Search for the cell housing the specified text and yield its [x, y] center coordinate. 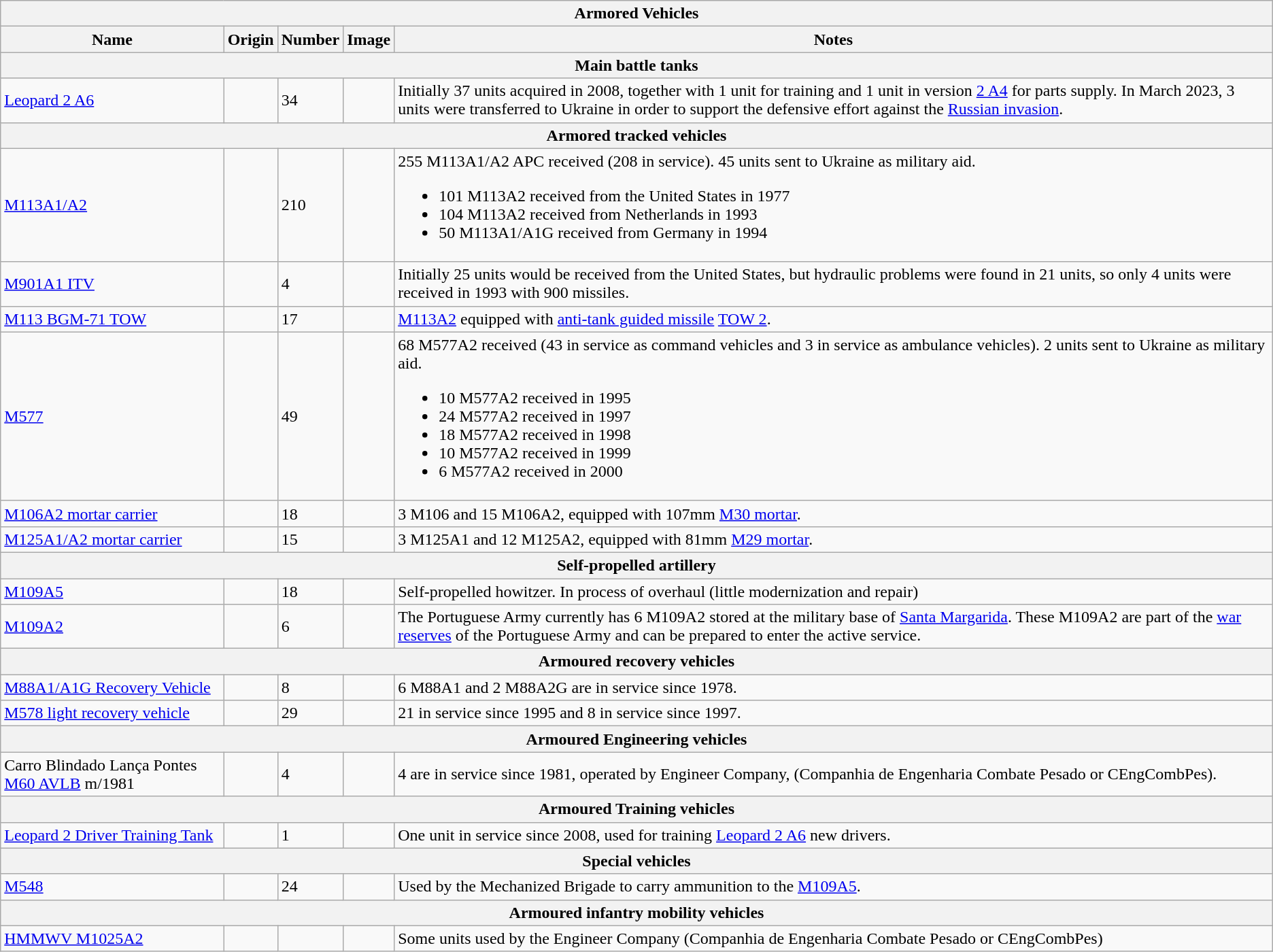
Armored tracked vehicles [636, 135]
Origin [250, 39]
M109A2 [112, 627]
Leopard 2 Driver Training Tank [112, 835]
29 [310, 713]
4 are in service since 1981, operated by Engineer Company, (Companhia de Engenharia Combate Pesado or CEngCombPes). [834, 774]
Self-propelled artillery [636, 565]
M113 BGM-71 TOW [112, 319]
Armoured Training vehicles [636, 809]
M113A2 equipped with anti-tank guided missile TOW 2. [834, 319]
M901A1 ITV [112, 284]
Main battle tanks [636, 65]
Notes [834, 39]
Self-propelled howitzer. In process of overhaul (little modernization and repair) [834, 591]
M125A1/A2 mortar carrier [112, 539]
M113A1/A2 [112, 205]
M577 [112, 416]
49 [310, 416]
24 [310, 887]
M106A2 mortar carrier [112, 513]
17 [310, 319]
1 [310, 835]
6 M88A1 and 2 M88A2G are in service since 1978. [834, 687]
3 M106 and 15 M106A2, equipped with 107mm M30 mortar. [834, 513]
Armored Vehicles [636, 14]
6 [310, 627]
HMMWV M1025A2 [112, 938]
15 [310, 539]
Carro Blindado Lança Pontes M60 AVLB m/1981 [112, 774]
M109A5 [112, 591]
One unit in service since 2008, used for training Leopard 2 A6 new drivers. [834, 835]
3 M125A1 and 12 M125A2, equipped with 81mm M29 mortar. [834, 539]
M548 [112, 887]
Name [112, 39]
21 in service since 1995 and 8 in service since 1997. [834, 713]
M88A1/A1G Recovery Vehicle [112, 687]
Armoured recovery vehicles [636, 662]
Number [310, 39]
Armoured Engineering vehicles [636, 739]
Some units used by the Engineer Company (Companhia de Engenharia Combate Pesado or CEngCombPes) [834, 938]
M578 light recovery vehicle [112, 713]
210 [310, 205]
Armoured infantry mobility vehicles [636, 913]
8 [310, 687]
Leopard 2 A6 [112, 101]
Used by the Mechanized Brigade to carry ammunition to the M109A5. [834, 887]
Special vehicles [636, 861]
Image [369, 39]
34 [310, 101]
